Scan for the cell matching the given text and deliver its [x, y] coordinate at center. 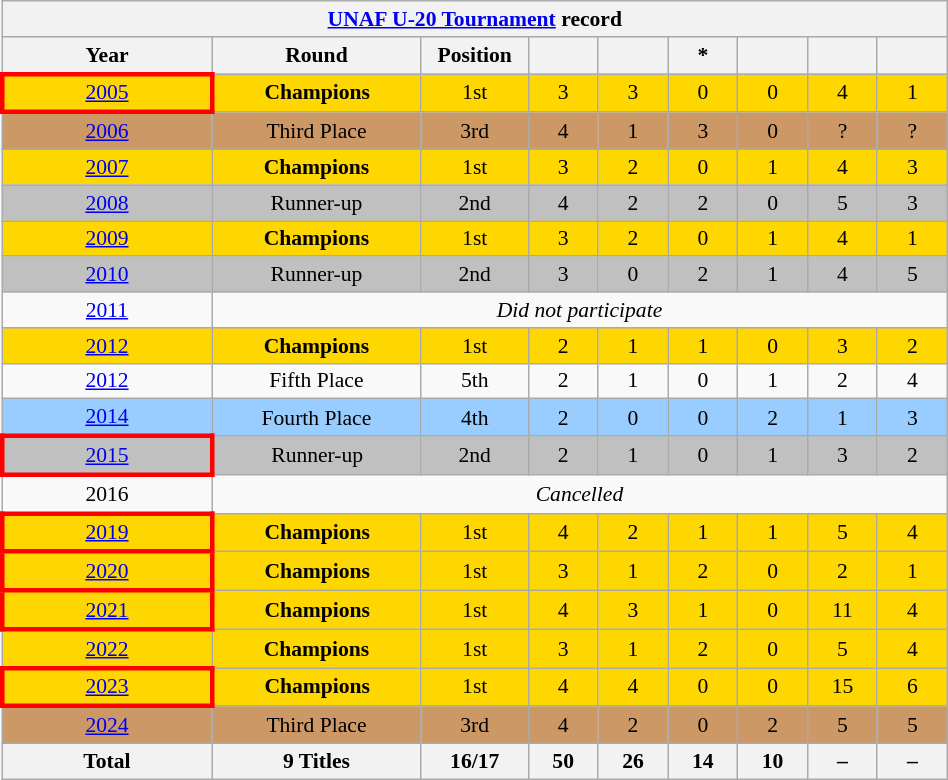
2023 [106, 688]
Position [474, 56]
4th [474, 418]
2005 [106, 94]
6 [912, 688]
2015 [106, 456]
2019 [106, 532]
Total [106, 762]
2007 [106, 168]
2006 [106, 132]
2016 [106, 494]
11 [843, 610]
14 [703, 762]
Did not participate [580, 310]
Year [106, 56]
UNAF U-20 Tournament record [474, 19]
2022 [106, 648]
15 [843, 688]
* [703, 56]
5th [474, 381]
Fourth Place [316, 418]
2011 [106, 310]
2009 [106, 239]
9 Titles [316, 762]
50 [563, 762]
Fifth Place [316, 381]
2014 [106, 418]
2010 [106, 275]
Round [316, 56]
2020 [106, 572]
2024 [106, 726]
16/17 [474, 762]
2021 [106, 610]
2008 [106, 203]
10 [773, 762]
Cancelled [580, 494]
26 [633, 762]
